Find where the given text appears and provide that cell's center as [x, y] coordinate. 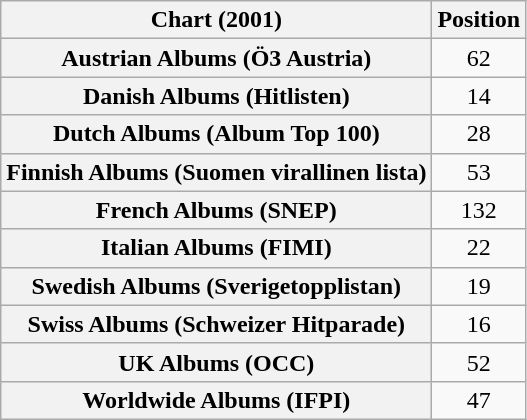
28 [479, 134]
62 [479, 58]
16 [479, 324]
Finnish Albums (Suomen virallinen lista) [216, 172]
Danish Albums (Hitlisten) [216, 96]
Worldwide Albums (IFPI) [216, 400]
Italian Albums (FIMI) [216, 248]
53 [479, 172]
47 [479, 400]
Chart (2001) [216, 20]
22 [479, 248]
52 [479, 362]
Swedish Albums (Sverigetopplistan) [216, 286]
Dutch Albums (Album Top 100) [216, 134]
French Albums (SNEP) [216, 210]
19 [479, 286]
14 [479, 96]
Austrian Albums (Ö3 Austria) [216, 58]
132 [479, 210]
Position [479, 20]
UK Albums (OCC) [216, 362]
Swiss Albums (Schweizer Hitparade) [216, 324]
